Pinpoint the cell where the given text exists, returning its [X, Y] midpoint coordinate. 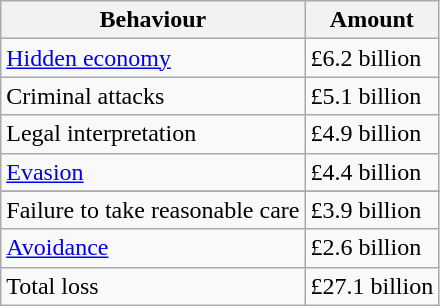
Hidden economy [153, 58]
£3.9 billion [372, 210]
Failure to take reasonable care [153, 210]
£4.9 billion [372, 134]
Amount [372, 20]
£27.1 billion [372, 286]
£5.1 billion [372, 96]
Avoidance [153, 248]
Evasion [153, 172]
Criminal attacks [153, 96]
£6.2 billion [372, 58]
Total loss [153, 286]
Legal interpretation [153, 134]
£4.4 billion [372, 172]
Behaviour [153, 20]
£2.6 billion [372, 248]
